Return the (x, y) coordinate for the center point of the cell that contains the specified text.  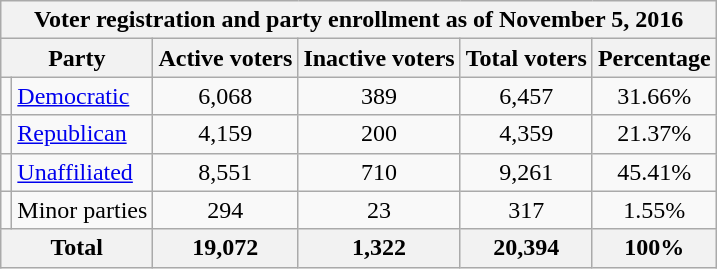
Total voters (526, 58)
1.55% (654, 210)
200 (379, 134)
Percentage (654, 58)
6,457 (526, 96)
9,261 (526, 172)
100% (654, 248)
6,068 (226, 96)
19,072 (226, 248)
8,551 (226, 172)
Voter registration and party enrollment as of November 5, 2016 (359, 20)
45.41% (654, 172)
Total (77, 248)
31.66% (654, 96)
Unaffiliated (82, 172)
389 (379, 96)
Party (77, 58)
21.37% (654, 134)
294 (226, 210)
20,394 (526, 248)
Democratic (82, 96)
317 (526, 210)
23 (379, 210)
Active voters (226, 58)
Republican (82, 134)
1,322 (379, 248)
710 (379, 172)
Minor parties (82, 210)
4,359 (526, 134)
4,159 (226, 134)
Inactive voters (379, 58)
